Detect which cell encompasses the target text, then output its [x, y] center coordinate. 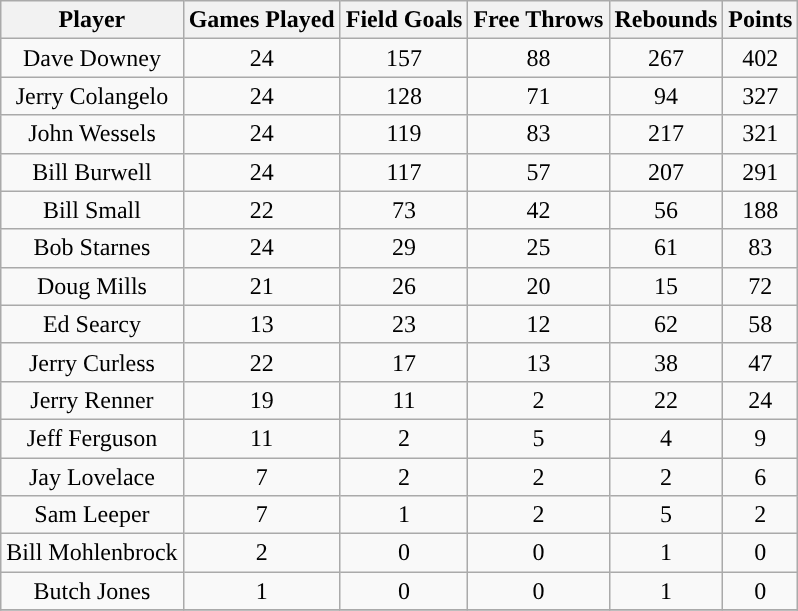
9 [760, 438]
Bill Small [92, 210]
21 [262, 286]
56 [666, 210]
Free Throws [538, 20]
72 [760, 286]
Points [760, 20]
12 [538, 324]
42 [538, 210]
Games Played [262, 20]
Doug Mills [92, 286]
128 [404, 96]
327 [760, 96]
71 [538, 96]
207 [666, 172]
15 [666, 286]
Bill Mohlenbrock [92, 553]
38 [666, 362]
62 [666, 324]
26 [404, 286]
Butch Jones [92, 591]
188 [760, 210]
94 [666, 96]
20 [538, 286]
23 [404, 324]
Bob Starnes [92, 248]
88 [538, 58]
217 [666, 134]
Ed Searcy [92, 324]
157 [404, 58]
73 [404, 210]
117 [404, 172]
Sam Leeper [92, 515]
Jerry Colangelo [92, 96]
25 [538, 248]
4 [666, 438]
Jerry Renner [92, 400]
402 [760, 58]
57 [538, 172]
John Wessels [92, 134]
Jeff Ferguson [92, 438]
47 [760, 362]
Jerry Curless [92, 362]
58 [760, 324]
Bill Burwell [92, 172]
29 [404, 248]
Dave Downey [92, 58]
Field Goals [404, 20]
61 [666, 248]
17 [404, 362]
321 [760, 134]
6 [760, 477]
291 [760, 172]
119 [404, 134]
267 [666, 58]
Player [92, 20]
19 [262, 400]
Jay Lovelace [92, 477]
Rebounds [666, 20]
